Find where the given text appears and provide that cell's center as (X, Y) coordinate. 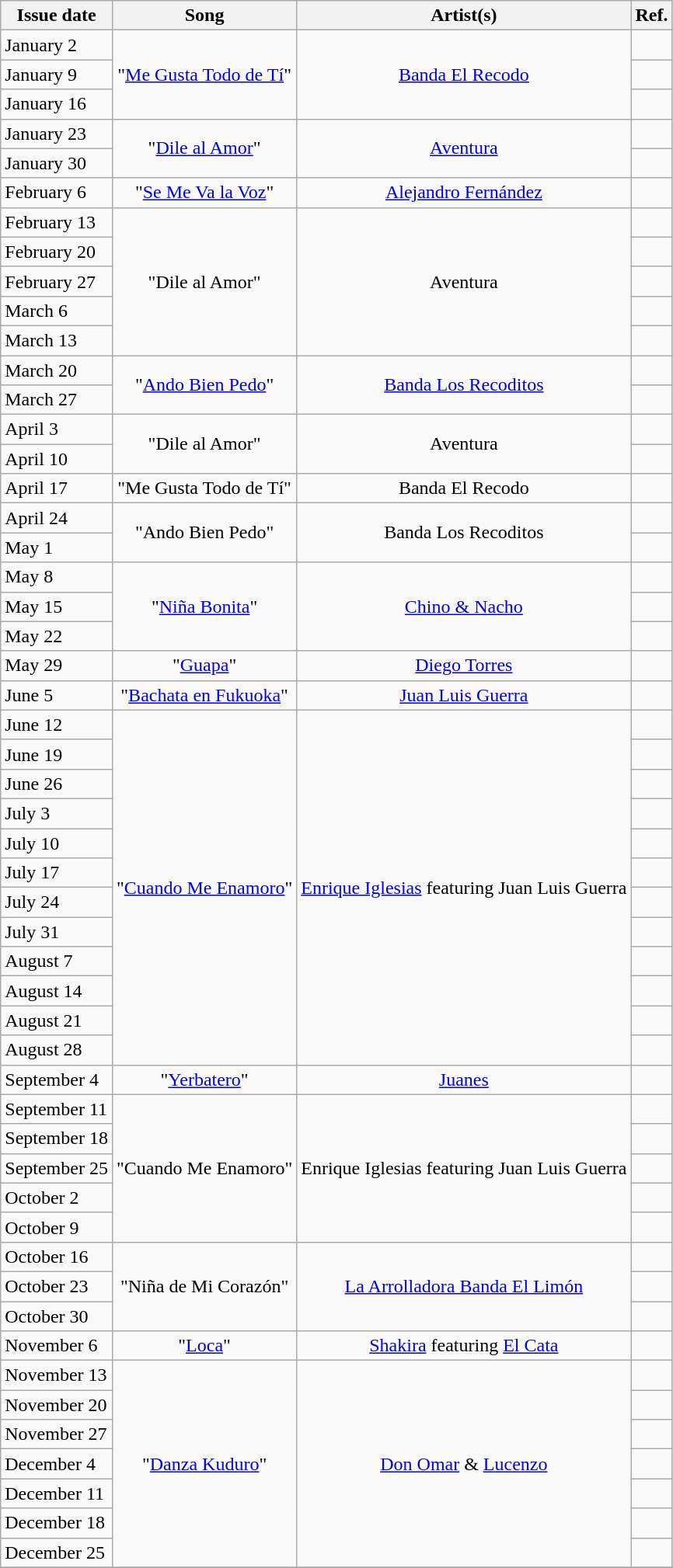
"Niña Bonita" (204, 607)
January 16 (57, 104)
Juanes (464, 1080)
August 21 (57, 1020)
"Niña de Mi Corazón" (204, 1286)
May 22 (57, 636)
May 1 (57, 548)
September 25 (57, 1168)
"Danza Kuduro" (204, 1464)
October 2 (57, 1198)
April 24 (57, 518)
April 17 (57, 488)
February 27 (57, 281)
July 31 (57, 932)
January 23 (57, 134)
"Loca" (204, 1346)
January 2 (57, 45)
January 9 (57, 75)
February 6 (57, 193)
December 18 (57, 1523)
June 26 (57, 784)
Chino & Nacho (464, 607)
Alejandro Fernández (464, 193)
March 13 (57, 340)
November 20 (57, 1405)
June 19 (57, 754)
March 20 (57, 370)
January 30 (57, 163)
"Yerbatero" (204, 1080)
February 20 (57, 252)
Shakira featuring El Cata (464, 1346)
November 6 (57, 1346)
March 27 (57, 400)
"Bachata en Fukuoka" (204, 695)
July 3 (57, 813)
August 7 (57, 961)
Artist(s) (464, 16)
March 6 (57, 311)
December 4 (57, 1464)
Ref. (651, 16)
"Se Me Va la Voz" (204, 193)
October 23 (57, 1286)
May 8 (57, 577)
December 25 (57, 1552)
La Arrolladora Banda El Limón (464, 1286)
May 29 (57, 666)
June 5 (57, 695)
October 16 (57, 1257)
December 11 (57, 1493)
"Guapa" (204, 666)
Song (204, 16)
April 3 (57, 429)
July 24 (57, 902)
April 10 (57, 459)
Issue date (57, 16)
Diego Torres (464, 666)
November 13 (57, 1375)
October 9 (57, 1227)
September 11 (57, 1109)
June 12 (57, 725)
July 17 (57, 873)
September 4 (57, 1080)
February 13 (57, 222)
October 30 (57, 1316)
May 15 (57, 607)
August 14 (57, 991)
September 18 (57, 1139)
July 10 (57, 843)
Juan Luis Guerra (464, 695)
November 27 (57, 1434)
Don Omar & Lucenzo (464, 1464)
August 28 (57, 1050)
